Extract the (x, y) coordinate from the center of the cell holding the provided text.  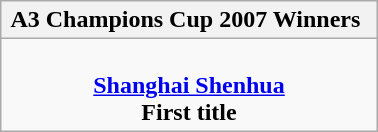
A3 Champions Cup 2007 Winners (189, 20)
Shanghai Shenhua First title (189, 85)
